Capture the cell that displays the provided text and extract its [X, Y] central coordinate. 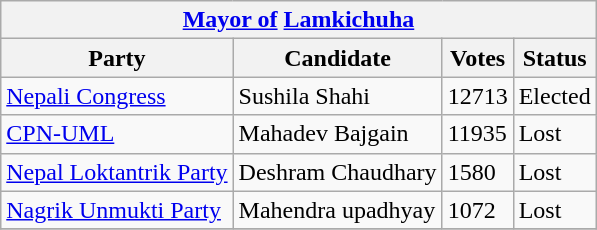
11935 [478, 134]
Deshram Chaudhary [338, 172]
1072 [478, 210]
Mayor of Lamkichuha [298, 20]
Elected [554, 96]
Mahadev Bajgain [338, 134]
Votes [478, 58]
1580 [478, 172]
Sushila Shahi [338, 96]
Status [554, 58]
Mahendra upadhyay [338, 210]
Candidate [338, 58]
Nepali Congress [117, 96]
CPN-UML [117, 134]
Party [117, 58]
12713 [478, 96]
Nepal Loktantrik Party [117, 172]
Nagrik Unmukti Party [117, 210]
